Search for the cell housing the specified text and yield its (x, y) center coordinate. 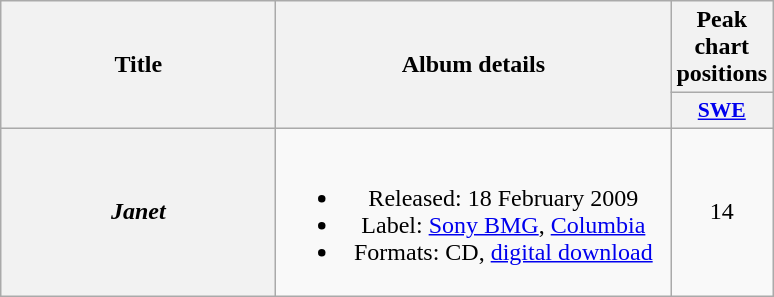
Peak chart positions (722, 47)
Title (138, 65)
Album details (474, 65)
14 (722, 212)
SWE (722, 111)
Janet (138, 212)
Released: 18 February 2009Label: Sony BMG, ColumbiaFormats: CD, digital download (474, 212)
